Provide the (X, Y) coordinate of the cell's center where the given text is located.  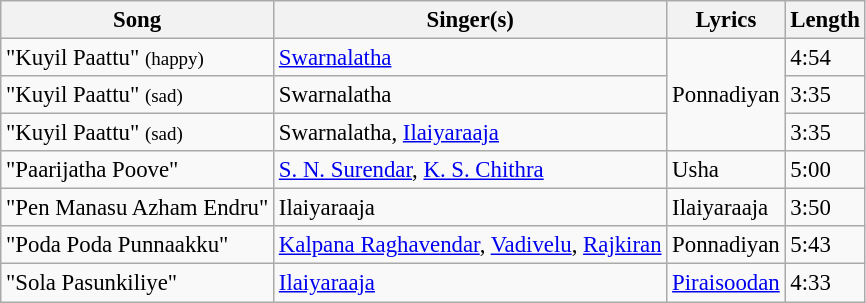
Lyrics (726, 20)
Singer(s) (470, 20)
4:54 (825, 58)
"Sola Pasunkiliye" (138, 283)
"Kuyil Paattu" (happy) (138, 58)
4:33 (825, 283)
Kalpana Raghavendar, Vadivelu, Rajkiran (470, 245)
Piraisoodan (726, 283)
Usha (726, 170)
5:43 (825, 245)
"Pen Manasu Azham Endru" (138, 208)
"Poda Poda Punnaakku" (138, 245)
"Paarijatha Poove" (138, 170)
Song (138, 20)
S. N. Surendar, K. S. Chithra (470, 170)
3:50 (825, 208)
5:00 (825, 170)
Swarnalatha, Ilaiyaraaja (470, 133)
Length (825, 20)
